From the cell containing the given text, extract its center point as (X, Y) coordinate. 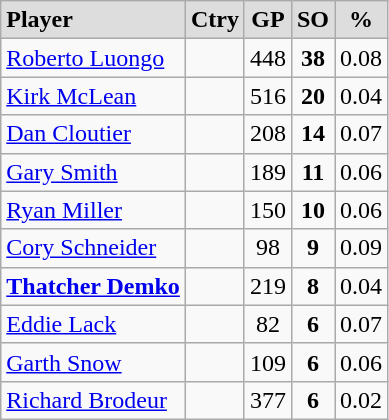
10 (312, 210)
208 (268, 134)
189 (268, 172)
516 (268, 96)
Eddie Lack (94, 324)
% (362, 20)
11 (312, 172)
Richard Brodeur (94, 400)
20 (312, 96)
38 (312, 58)
SO (312, 20)
Player (94, 20)
Garth Snow (94, 362)
0.02 (362, 400)
Gary Smith (94, 172)
0.08 (362, 58)
0.09 (362, 248)
8 (312, 286)
GP (268, 20)
98 (268, 248)
219 (268, 286)
Cory Schneider (94, 248)
448 (268, 58)
Ryan Miller (94, 210)
Kirk McLean (94, 96)
82 (268, 324)
109 (268, 362)
Thatcher Demko (94, 286)
9 (312, 248)
14 (312, 134)
Roberto Luongo (94, 58)
377 (268, 400)
150 (268, 210)
Ctry (214, 20)
Dan Cloutier (94, 134)
